Capture the cell that displays the provided text and extract its [X, Y] central coordinate. 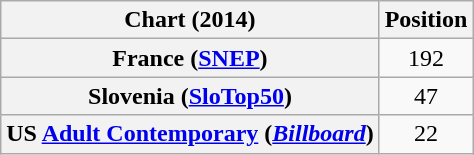
Chart (2014) [190, 20]
22 [426, 134]
France (SNEP) [190, 58]
47 [426, 96]
192 [426, 58]
US Adult Contemporary (Billboard) [190, 134]
Slovenia (SloTop50) [190, 96]
Position [426, 20]
